Determine the (X, Y) coordinate at the center of the cell enclosing the given text.  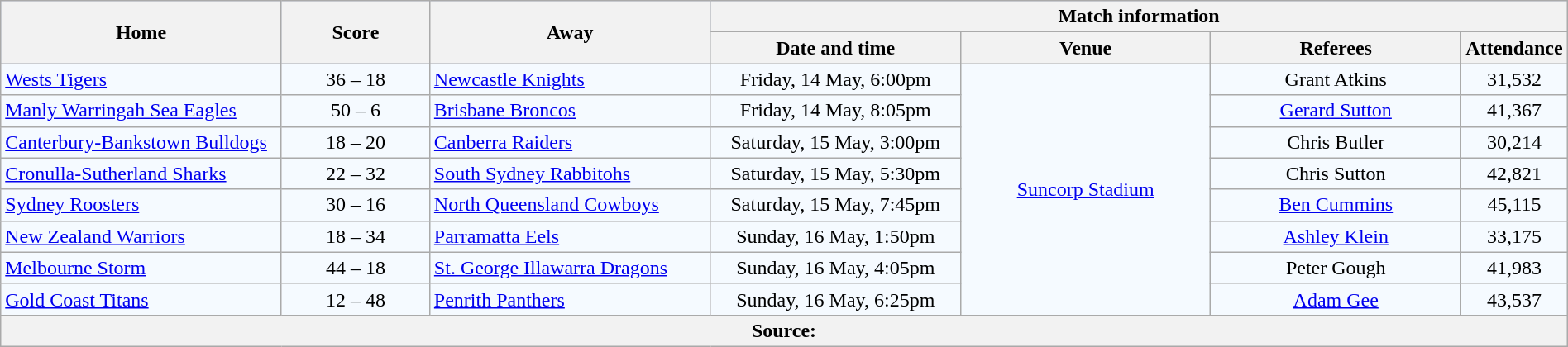
Score (356, 32)
Home (141, 32)
Brisbane Broncos (569, 111)
Peter Gough (1336, 268)
18 – 20 (356, 142)
Grant Atkins (1336, 79)
Sunday, 16 May, 6:25pm (835, 299)
Parramatta Eels (569, 236)
50 – 6 (356, 111)
41,983 (1514, 268)
St. George Illawarra Dragons (569, 268)
Penrith Panthers (569, 299)
Referees (1336, 48)
Newcastle Knights (569, 79)
New Zealand Warriors (141, 236)
Canterbury-Bankstown Bulldogs (141, 142)
Friday, 14 May, 8:05pm (835, 111)
Gold Coast Titans (141, 299)
33,175 (1514, 236)
43,537 (1514, 299)
Attendance (1514, 48)
Away (569, 32)
22 – 32 (356, 173)
Sunday, 16 May, 4:05pm (835, 268)
Saturday, 15 May, 5:30pm (835, 173)
Cronulla-Sutherland Sharks (141, 173)
Ashley Klein (1336, 236)
North Queensland Cowboys (569, 205)
Melbourne Storm (141, 268)
Wests Tigers (141, 79)
Match information (1139, 17)
31,532 (1514, 79)
18 – 34 (356, 236)
Date and time (835, 48)
42,821 (1514, 173)
Manly Warringah Sea Eagles (141, 111)
Gerard Sutton (1336, 111)
Sunday, 16 May, 1:50pm (835, 236)
30,214 (1514, 142)
Chris Butler (1336, 142)
Saturday, 15 May, 3:00pm (835, 142)
Sydney Roosters (141, 205)
45,115 (1514, 205)
Source: (784, 330)
South Sydney Rabbitohs (569, 173)
Venue (1086, 48)
Canberra Raiders (569, 142)
36 – 18 (356, 79)
Saturday, 15 May, 7:45pm (835, 205)
Friday, 14 May, 6:00pm (835, 79)
Suncorp Stadium (1086, 189)
Ben Cummins (1336, 205)
Chris Sutton (1336, 173)
44 – 18 (356, 268)
30 – 16 (356, 205)
12 – 48 (356, 299)
41,367 (1514, 111)
Adam Gee (1336, 299)
